Capture the cell that displays the provided text and extract its (X, Y) central coordinate. 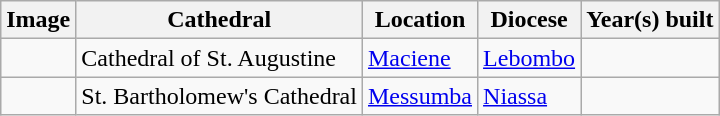
Cathedral (220, 20)
Maciene (420, 58)
St. Bartholomew's Cathedral (220, 96)
Cathedral of St. Augustine (220, 58)
Diocese (530, 20)
Niassa (530, 96)
Messumba (420, 96)
Year(s) built (650, 20)
Image (38, 20)
Location (420, 20)
Lebombo (530, 58)
